Determine the [x, y] coordinate at the center of the cell enclosing the given text.  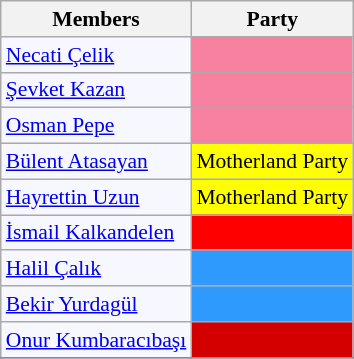
Halil Çalık [96, 269]
Osman Pepe [96, 126]
İsmail Kalkandelen [96, 233]
Şevket Kazan [96, 90]
Bekir Yurdagül [96, 304]
Members [96, 19]
Onur Kumbaracıbaşı [96, 340]
Hayrettin Uzun [96, 197]
Bülent Atasayan [96, 162]
Necati Çelik [96, 55]
Party [272, 19]
